Return the [x, y] coordinate for the center point of the cell that contains the specified text.  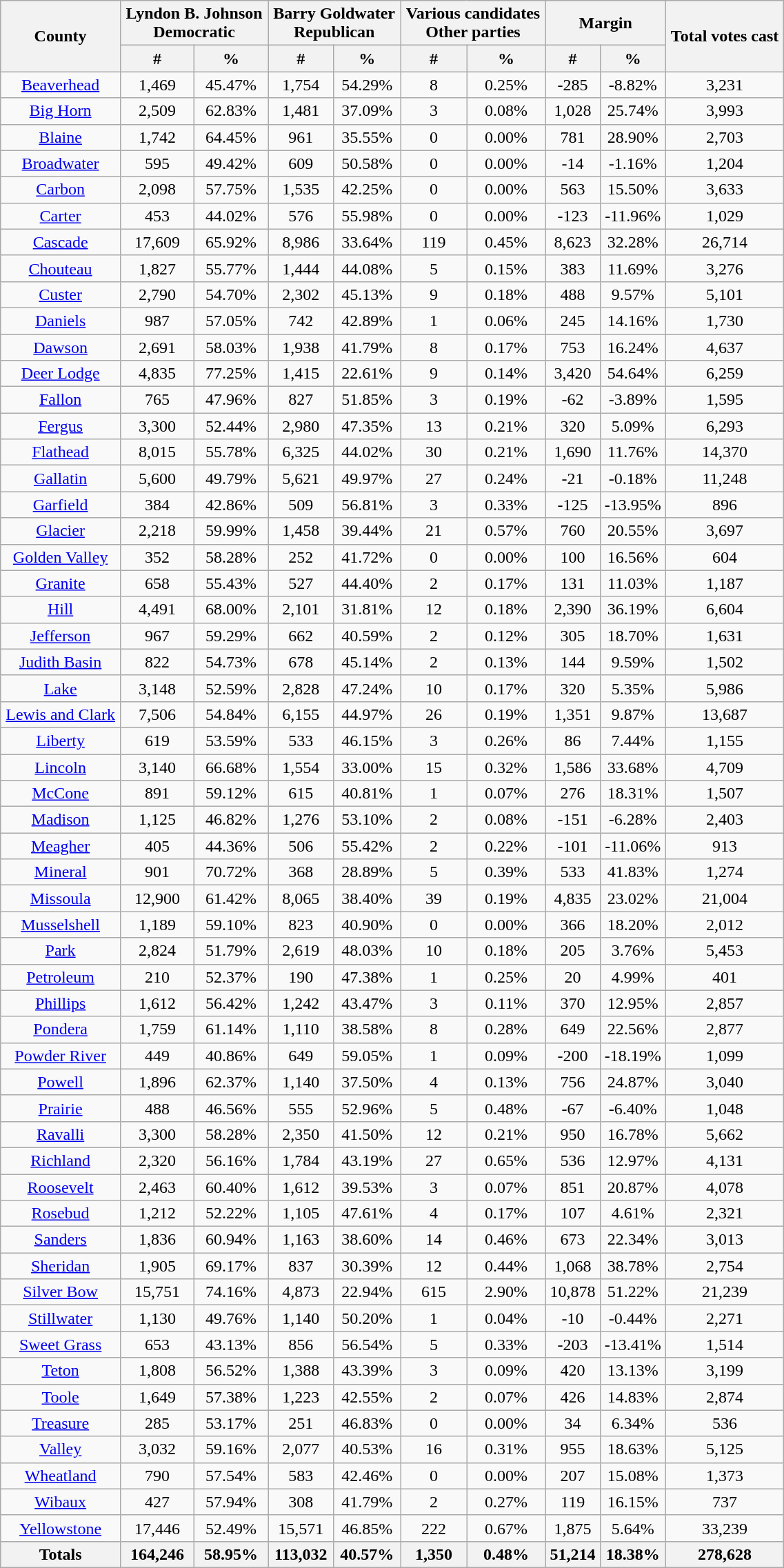
1,784 [301, 1160]
56.16% [232, 1160]
1,690 [572, 452]
0.27% [506, 1502]
47.96% [232, 400]
Garfield [61, 505]
6,155 [301, 714]
2,509 [157, 111]
5,621 [301, 479]
51.79% [232, 951]
18.70% [633, 636]
Phillips [61, 1003]
Gallatin [61, 479]
52.37% [232, 977]
896 [725, 505]
4,131 [725, 1160]
52.49% [232, 1528]
6.34% [633, 1423]
57.75% [232, 190]
County [61, 36]
1,350 [434, 1554]
30 [434, 452]
662 [301, 636]
55.98% [367, 216]
619 [157, 741]
46.15% [367, 741]
Musselshell [61, 925]
44.08% [367, 268]
-0.18% [633, 479]
40.81% [367, 794]
5.64% [633, 1528]
1,029 [725, 216]
Sheridan [61, 1266]
32.28% [633, 242]
15 [434, 767]
7.44% [633, 741]
43.19% [367, 1160]
4,078 [725, 1187]
74.16% [232, 1292]
3,276 [725, 268]
Powell [61, 1082]
609 [301, 163]
1,458 [301, 531]
Treasure [61, 1423]
1,649 [157, 1397]
-123 [572, 216]
56.52% [232, 1371]
366 [572, 925]
Powder River [61, 1056]
-0.44% [633, 1318]
14.83% [633, 1397]
Petroleum [61, 977]
60.40% [232, 1187]
54.29% [367, 85]
50.58% [367, 163]
64.45% [232, 137]
1,155 [725, 741]
5,662 [725, 1134]
39.53% [367, 1187]
44.36% [232, 846]
950 [572, 1134]
46.56% [232, 1108]
987 [157, 321]
9.57% [633, 294]
1,759 [157, 1029]
Carbon [61, 190]
11.03% [633, 583]
-14 [572, 163]
35.55% [367, 137]
12.95% [633, 1003]
673 [572, 1240]
28.90% [633, 137]
2,463 [157, 1187]
37.50% [367, 1082]
737 [725, 1502]
Carter [61, 216]
0.14% [506, 374]
38.60% [367, 1240]
790 [157, 1476]
2.90% [506, 1292]
Chouteau [61, 268]
42.46% [367, 1476]
2,218 [157, 531]
Prairie [61, 1108]
Lincoln [61, 767]
Flathead [61, 452]
20.87% [633, 1187]
1,469 [157, 85]
8,623 [572, 242]
-62 [572, 400]
54.84% [232, 714]
5,101 [725, 294]
Jefferson [61, 636]
39 [434, 898]
Meagher [61, 846]
Rosebud [61, 1214]
0.45% [506, 242]
Daniels [61, 321]
760 [572, 531]
Silver Bow [61, 1292]
15.50% [633, 190]
2,790 [157, 294]
8,015 [157, 452]
506 [301, 846]
252 [301, 557]
56.42% [232, 1003]
61.14% [232, 1029]
Liberty [61, 741]
308 [301, 1502]
5,125 [725, 1449]
1,068 [572, 1266]
2,320 [157, 1160]
1,595 [725, 400]
-18.19% [633, 1056]
49.79% [232, 479]
-6.40% [633, 1108]
0.24% [506, 479]
1,048 [725, 1108]
54.70% [232, 294]
Granite [61, 583]
0.15% [506, 268]
49.76% [232, 1318]
164,246 [157, 1554]
-8.82% [633, 85]
-13.41% [633, 1345]
827 [301, 400]
49.97% [367, 479]
18.63% [633, 1449]
-285 [572, 85]
1,099 [725, 1056]
1,274 [725, 872]
45.14% [367, 662]
0.31% [506, 1449]
Blaine [61, 137]
47.38% [367, 977]
40.90% [367, 925]
Lake [61, 688]
16.24% [633, 347]
823 [301, 925]
753 [572, 347]
Sanders [61, 1240]
2,828 [301, 688]
41.83% [633, 872]
1,373 [725, 1476]
Custer [61, 294]
42.86% [232, 505]
4.99% [633, 977]
62.37% [232, 1082]
51,214 [572, 1554]
49.42% [232, 163]
59.05% [367, 1056]
449 [157, 1056]
1,730 [725, 321]
3,199 [725, 1371]
26 [434, 714]
38.40% [367, 898]
55.42% [367, 846]
40.53% [367, 1449]
2,302 [301, 294]
1,535 [301, 190]
57.05% [232, 321]
100 [572, 557]
2,321 [725, 1214]
Cascade [61, 242]
13,687 [725, 714]
42.25% [367, 190]
-203 [572, 1345]
-200 [572, 1056]
107 [572, 1214]
22.56% [633, 1029]
276 [572, 794]
12.97% [633, 1160]
2,703 [725, 137]
Totals [61, 1554]
426 [572, 1397]
53.10% [367, 820]
658 [157, 583]
1,514 [725, 1345]
60.94% [232, 1240]
Sweet Grass [61, 1345]
2,754 [725, 1266]
Lyndon B. JohnsonDemocratic [194, 23]
Park [61, 951]
-101 [572, 846]
Margin [605, 23]
1,187 [725, 583]
54.73% [232, 662]
955 [572, 1449]
0.11% [506, 1003]
Judith Basin [61, 662]
10,878 [572, 1292]
2,403 [725, 820]
1,415 [301, 374]
16.56% [633, 557]
58.95% [232, 1554]
3.76% [633, 951]
15.08% [633, 1476]
653 [157, 1345]
4,709 [725, 767]
15,751 [157, 1292]
23.02% [633, 898]
0.67% [506, 1528]
4.61% [633, 1214]
McCone [61, 794]
59.12% [232, 794]
36.19% [633, 610]
2,877 [725, 1029]
1,351 [572, 714]
18.31% [633, 794]
245 [572, 321]
2,012 [725, 925]
756 [572, 1082]
22.61% [367, 374]
1,444 [301, 268]
18.38% [633, 1554]
5,453 [725, 951]
405 [157, 846]
Toole [61, 1397]
51.85% [367, 400]
56.54% [367, 1345]
742 [301, 321]
901 [157, 872]
1,276 [301, 820]
59.29% [232, 636]
40.59% [367, 636]
2,350 [301, 1134]
Golden Valley [61, 557]
20 [572, 977]
57.38% [232, 1397]
-13.95% [633, 505]
11,248 [725, 479]
595 [157, 163]
383 [572, 268]
20.55% [633, 531]
14.16% [633, 321]
Barry GoldwaterRepublican [334, 23]
1,896 [157, 1082]
22.94% [367, 1292]
69.17% [232, 1266]
0.44% [506, 1266]
583 [301, 1476]
1,212 [157, 1214]
1,028 [572, 111]
Teton [61, 1371]
16.15% [633, 1502]
17,446 [157, 1528]
Stillwater [61, 1318]
62.83% [232, 111]
52.59% [232, 688]
59.99% [232, 531]
40.86% [232, 1056]
1,388 [301, 1371]
3,148 [157, 688]
305 [572, 636]
3,032 [157, 1449]
66.68% [232, 767]
1,502 [725, 662]
46.85% [367, 1528]
-10 [572, 1318]
427 [157, 1502]
765 [157, 400]
21,239 [725, 1292]
352 [157, 557]
59.16% [232, 1449]
401 [725, 977]
68.00% [232, 610]
65.92% [232, 242]
Missoula [61, 898]
2,271 [725, 1318]
967 [157, 636]
38.58% [367, 1029]
Glacier [61, 531]
1,754 [301, 85]
856 [301, 1345]
-151 [572, 820]
1,163 [301, 1240]
30.39% [367, 1266]
55.43% [232, 583]
15,571 [301, 1528]
46.82% [232, 820]
1,223 [301, 1397]
2,101 [301, 610]
-125 [572, 505]
0.32% [506, 767]
61.42% [232, 898]
7,506 [157, 714]
891 [157, 794]
0.22% [506, 846]
0.06% [506, 321]
Hill [61, 610]
59.10% [232, 925]
453 [157, 216]
39.44% [367, 531]
Wheatland [61, 1476]
1,105 [301, 1214]
50.20% [367, 1318]
-11.06% [633, 846]
420 [572, 1371]
5.09% [633, 426]
6,293 [725, 426]
58.03% [232, 347]
57.54% [232, 1476]
131 [572, 583]
210 [157, 977]
13.13% [633, 1371]
9.87% [633, 714]
18.20% [633, 925]
Valley [61, 1449]
-3.89% [633, 400]
0.12% [506, 636]
6,604 [725, 610]
0.65% [506, 1160]
781 [572, 137]
384 [157, 505]
43.13% [232, 1345]
22.34% [633, 1240]
12,900 [157, 898]
55.78% [232, 452]
1,204 [725, 163]
43.47% [367, 1003]
Various candidatesOther parties [473, 23]
207 [572, 1476]
3,420 [572, 374]
33,239 [725, 1528]
0.28% [506, 1029]
8,986 [301, 242]
3,697 [725, 531]
961 [301, 137]
Beaverhead [61, 85]
33.64% [367, 242]
-21 [572, 479]
368 [301, 872]
Pondera [61, 1029]
1,742 [157, 137]
43.39% [367, 1371]
6,259 [725, 374]
113,032 [301, 1554]
34 [572, 1423]
278,628 [725, 1554]
563 [572, 190]
822 [157, 662]
4,491 [157, 610]
24.87% [633, 1082]
21 [434, 531]
56.81% [367, 505]
52.22% [232, 1214]
17,609 [157, 242]
1,808 [157, 1371]
2,619 [301, 951]
52.96% [367, 1108]
33.68% [633, 767]
1,242 [301, 1003]
51.22% [633, 1292]
1,189 [157, 925]
44.97% [367, 714]
1,827 [157, 268]
45.47% [232, 85]
57.94% [232, 1502]
555 [301, 1108]
837 [301, 1266]
1,507 [725, 794]
46.83% [367, 1423]
0.46% [506, 1240]
Roosevelt [61, 1187]
1,836 [157, 1240]
678 [301, 662]
1,110 [301, 1029]
-6.28% [633, 820]
Yellowstone [61, 1528]
3,040 [725, 1082]
144 [572, 662]
0.39% [506, 872]
4,873 [301, 1292]
9.59% [633, 662]
11.76% [633, 452]
190 [301, 977]
2,874 [725, 1397]
370 [572, 1003]
5,986 [725, 688]
1,125 [157, 820]
28.89% [367, 872]
16.78% [633, 1134]
Madison [61, 820]
14,370 [725, 452]
11.69% [633, 268]
0.57% [506, 531]
3,231 [725, 85]
2,824 [157, 951]
2,390 [572, 610]
251 [301, 1423]
Fallon [61, 400]
1,554 [301, 767]
14 [434, 1240]
70.72% [232, 872]
3,993 [725, 111]
Big Horn [61, 111]
222 [434, 1528]
21,004 [725, 898]
2,980 [301, 426]
1,130 [157, 1318]
42.55% [367, 1397]
38.78% [633, 1266]
1,938 [301, 347]
26,714 [725, 242]
1,481 [301, 111]
Richland [61, 1160]
851 [572, 1187]
604 [725, 557]
47.24% [367, 688]
2,691 [157, 347]
41.72% [367, 557]
33.00% [367, 767]
-1.16% [633, 163]
31.81% [367, 610]
Ravalli [61, 1134]
5.35% [633, 688]
Wibaux [61, 1502]
Fergus [61, 426]
13 [434, 426]
527 [301, 583]
48.03% [367, 951]
2,077 [301, 1449]
16 [434, 1449]
1,631 [725, 636]
576 [301, 216]
53.17% [232, 1423]
53.59% [232, 741]
2,857 [725, 1003]
-67 [572, 1108]
Deer Lodge [61, 374]
Lewis and Clark [61, 714]
37.09% [367, 111]
47.35% [367, 426]
55.77% [232, 268]
285 [157, 1423]
913 [725, 846]
3,140 [157, 767]
509 [301, 505]
8,065 [301, 898]
0.26% [506, 741]
1,905 [157, 1266]
4,637 [725, 347]
77.25% [232, 374]
3,013 [725, 1240]
6,325 [301, 452]
25.74% [633, 111]
0.04% [506, 1318]
Broadwater [61, 163]
44.40% [367, 583]
3,633 [725, 190]
52.44% [232, 426]
54.64% [633, 374]
1,875 [572, 1528]
42.89% [367, 321]
5,600 [157, 479]
Dawson [61, 347]
47.61% [367, 1214]
86 [572, 741]
40.57% [367, 1554]
1,586 [572, 767]
-11.96% [633, 216]
2,098 [157, 190]
45.13% [367, 294]
Total votes cast [725, 36]
Mineral [61, 872]
205 [572, 951]
41.50% [367, 1134]
